Return (x, y) of the center of cell containing provided text 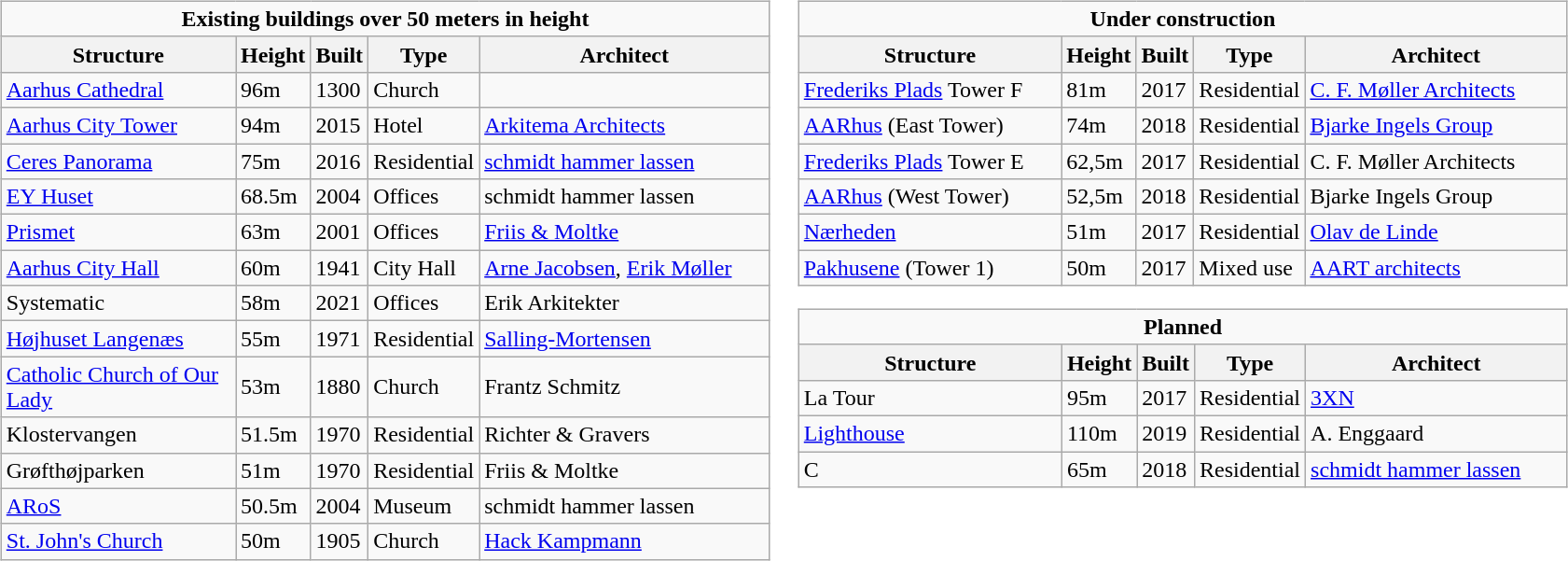
AART architects (1436, 268)
City Hall (423, 268)
Mixed use (1250, 268)
2016 (340, 161)
55m (272, 339)
Catholic Church of Our Lady (118, 386)
Højhuset Langenæs (118, 339)
Aarhus Cathedral (118, 90)
68.5m (272, 197)
1880 (340, 386)
ARoS (118, 506)
La Tour (930, 398)
Systematic (118, 303)
Lighthouse (930, 433)
Olav de Linde (1436, 232)
50.5m (272, 506)
58m (272, 303)
1300 (340, 90)
Hotel (423, 125)
81m (1099, 90)
1941 (340, 268)
62,5m (1099, 161)
63m (272, 232)
Frederiks Plads Tower F (929, 90)
3XN (1436, 398)
Klostervangen (118, 435)
Planned (1183, 327)
C (930, 470)
AARhus (East Tower) (929, 125)
2021 (340, 303)
Pakhusene (Tower 1) (929, 268)
AARhus (West Tower) (929, 197)
95m (1099, 398)
Aarhus City Hall (118, 268)
Richter & Gravers (625, 435)
A. Enggaard (1436, 433)
Under construction (1183, 19)
Nærheden (929, 232)
Existing buildings over 50 meters in height (385, 19)
St. John's Church (118, 541)
Hack Kampmann (625, 541)
2019 (1166, 433)
Arne Jacobsen, Erik Møller (625, 268)
65m (1099, 470)
52,5m (1099, 197)
60m (272, 268)
75m (272, 161)
96m (272, 90)
Ceres Panorama (118, 161)
2015 (340, 125)
2001 (340, 232)
74m (1099, 125)
Grøfthøjparken (118, 470)
51.5m (272, 435)
Erik Arkitekter (625, 303)
Prismet (118, 232)
Frantz Schmitz (625, 386)
Museum (423, 506)
53m (272, 386)
Arkitema Architects (625, 125)
94m (272, 125)
EY Huset (118, 197)
110m (1099, 433)
Salling-Mortensen (625, 339)
Frederiks Plads Tower E (929, 161)
1905 (340, 541)
Aarhus City Tower (118, 125)
1971 (340, 339)
